Search for the cell housing the specified text and yield its [X, Y] center coordinate. 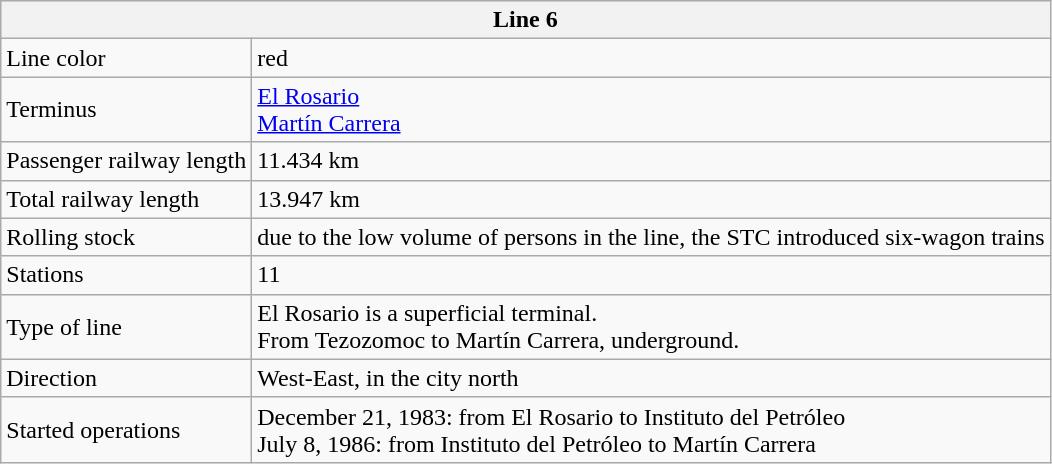
Total railway length [126, 199]
Stations [126, 275]
due to the low volume of persons in the line, the STC introduced six-wagon trains [651, 237]
11.434 km [651, 161]
El Rosario Martín Carrera [651, 110]
West-East, in the city north [651, 378]
Started operations [126, 430]
Line 6 [526, 20]
Terminus [126, 110]
December 21, 1983: from El Rosario to Instituto del Petróleo July 8, 1986: from Instituto del Petróleo to Martín Carrera [651, 430]
Rolling stock [126, 237]
11 [651, 275]
Direction [126, 378]
13.947 km [651, 199]
Type of line [126, 326]
Line color [126, 58]
red [651, 58]
Passenger railway length [126, 161]
El Rosario is a superficial terminal. From Tezozomoc to Martín Carrera, underground. [651, 326]
